Extract the [X, Y] coordinate from the center of the cell holding the provided text.  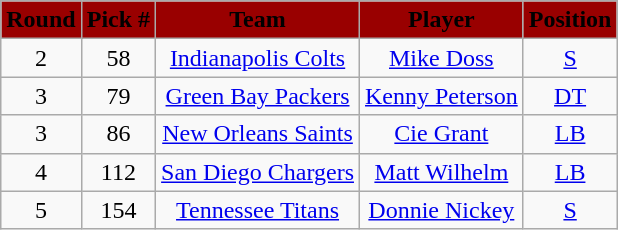
Team [258, 20]
4 [41, 172]
Green Bay Packers [258, 96]
Donnie Nickey [442, 210]
Matt Wilhelm [442, 172]
58 [118, 58]
Cie Grant [442, 134]
86 [118, 134]
Tennessee Titans [258, 210]
Round [41, 20]
Position [570, 20]
5 [41, 210]
Mike Doss [442, 58]
112 [118, 172]
Indianapolis Colts [258, 58]
San Diego Chargers [258, 172]
New Orleans Saints [258, 134]
Player [442, 20]
Kenny Peterson [442, 96]
154 [118, 210]
Pick # [118, 20]
79 [118, 96]
DT [570, 96]
2 [41, 58]
